Return the [x, y] coordinate for the center point of the cell that contains the specified text.  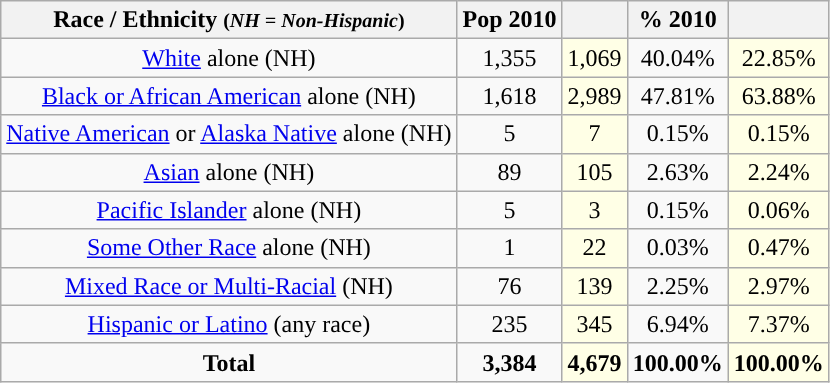
Race / Ethnicity (NH = Non-Hispanic) [229, 20]
White alone (NH) [229, 58]
2.24% [778, 172]
Hispanic or Latino (any race) [229, 324]
6.94% [678, 324]
3,384 [510, 362]
3 [594, 210]
Some Other Race alone (NH) [229, 248]
89 [510, 172]
235 [510, 324]
4,679 [594, 362]
Mixed Race or Multi-Racial (NH) [229, 286]
1,618 [510, 96]
Pacific Islander alone (NH) [229, 210]
2.97% [778, 286]
0.47% [778, 248]
22.85% [778, 58]
Pop 2010 [510, 20]
Native American or Alaska Native alone (NH) [229, 134]
1 [510, 248]
1,069 [594, 58]
Total [229, 362]
76 [510, 286]
47.81% [678, 96]
0.03% [678, 248]
% 2010 [678, 20]
40.04% [678, 58]
345 [594, 324]
Asian alone (NH) [229, 172]
22 [594, 248]
2.63% [678, 172]
0.06% [778, 210]
63.88% [778, 96]
105 [594, 172]
139 [594, 286]
1,355 [510, 58]
2.25% [678, 286]
7 [594, 134]
7.37% [778, 324]
2,989 [594, 96]
Black or African American alone (NH) [229, 96]
